Scan for the cell matching the given text and deliver its [x, y] coordinate at center. 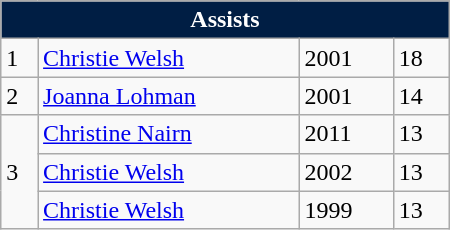
2011 [346, 134]
Christine Nairn [168, 134]
2002 [346, 172]
14 [421, 96]
Joanna Lohman [168, 96]
1999 [346, 210]
2 [20, 96]
18 [421, 58]
3 [20, 172]
1 [20, 58]
Assists [225, 20]
